Extract the (x, y) coordinate from the center of the cell holding the provided text.  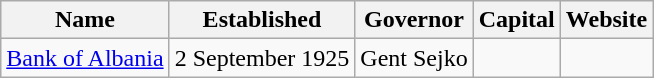
Governor (414, 20)
2 September 1925 (262, 58)
Bank of Albania (85, 58)
Name (85, 20)
Established (262, 20)
Gent Sejko (414, 58)
Capital (516, 20)
Website (606, 20)
